Output the (X, Y) coordinate of the center of the cell containing the given text.  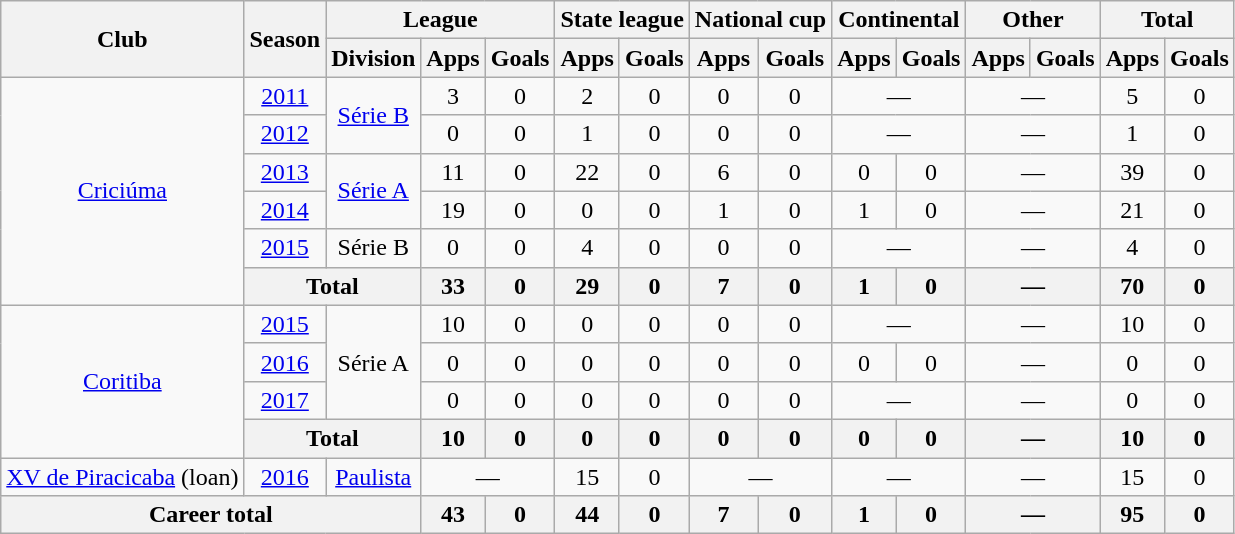
5 (1132, 96)
95 (1132, 515)
Season (285, 39)
2011 (285, 96)
2 (587, 96)
State league (622, 20)
Division (374, 58)
Criciúma (122, 191)
League (440, 20)
6 (723, 172)
Club (122, 39)
44 (587, 515)
3 (453, 96)
33 (453, 286)
2017 (285, 400)
22 (587, 172)
43 (453, 515)
19 (453, 210)
National cup (760, 20)
2012 (285, 134)
39 (1132, 172)
2014 (285, 210)
Other (1033, 20)
70 (1132, 286)
Career total (211, 515)
XV de Piracicaba (loan) (122, 477)
21 (1132, 210)
Coritiba (122, 381)
Paulista (374, 477)
2013 (285, 172)
Continental (899, 20)
29 (587, 286)
11 (453, 172)
